Identify which cell holds the provided text, then report its (x, y) central coordinate. 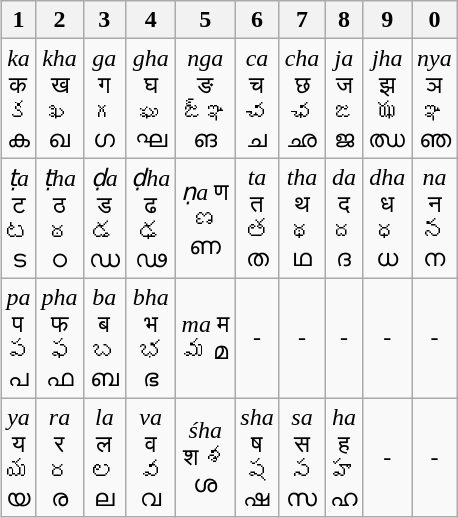
ka क క ക (18, 98)
cha छ ఛ ഛ (302, 98)
nya ञ ఞ ഞ (435, 98)
sha ष ష ഷ (257, 458)
jha झ ఝ ഝ (388, 98)
va व వ വ (151, 458)
ba ब బ ബ (104, 338)
7 (302, 20)
kha ख ఖ ഖ (60, 98)
ya य య യ (18, 458)
ṭha ठ ఠ ഠ (60, 218)
ma म మ മ (206, 338)
pha फ ఫ ഫ (60, 338)
ṇa ण ణ ണ (206, 218)
0 (435, 20)
nga ङ జ్ఞ ങ (206, 98)
ja ज జ ജ (344, 98)
gha घ ఘ ഘ (151, 98)
pa प ప പ (18, 338)
ḍa ड డ ഡ (104, 218)
8 (344, 20)
3 (104, 20)
ca च చ ച (257, 98)
5 (206, 20)
ṭa ट ట ട (18, 218)
śha श శ ശ (206, 458)
ha ह హ ഹ (344, 458)
tha थ థ ഥ (302, 218)
sa स స സ (302, 458)
la ल ల ല (104, 458)
bha भ భ ഭ (151, 338)
da द ద ദ (344, 218)
6 (257, 20)
ḍha ढ ఢ ഢ (151, 218)
ga ग గ ഗ (104, 98)
na न న ന (435, 218)
ra र ర ര (60, 458)
9 (388, 20)
dha ध ధ ധ (388, 218)
1 (18, 20)
ta त త ത (257, 218)
2 (60, 20)
4 (151, 20)
